Pinpoint the cell where the given text exists, returning its (X, Y) midpoint coordinate. 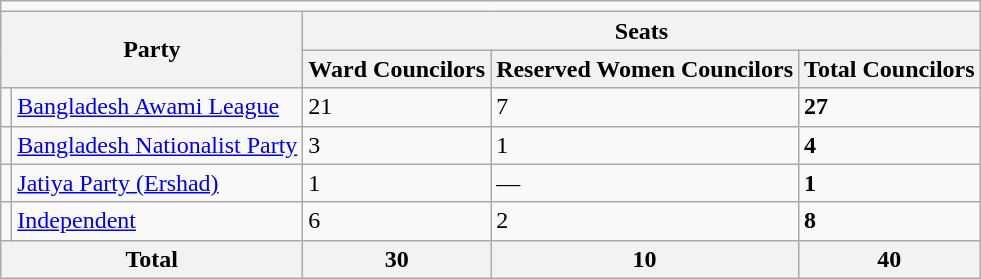
8 (890, 221)
Party (152, 50)
27 (890, 107)
3 (397, 145)
7 (645, 107)
Total (152, 259)
— (645, 183)
30 (397, 259)
21 (397, 107)
Bangladesh Nationalist Party (158, 145)
2 (645, 221)
Independent (158, 221)
Jatiya Party (Ershad) (158, 183)
Seats (642, 31)
40 (890, 259)
4 (890, 145)
Bangladesh Awami League (158, 107)
Total Councilors (890, 69)
10 (645, 259)
Ward Councilors (397, 69)
Reserved Women Councilors (645, 69)
6 (397, 221)
